Extract the [X, Y] coordinate from the center of the cell holding the provided text.  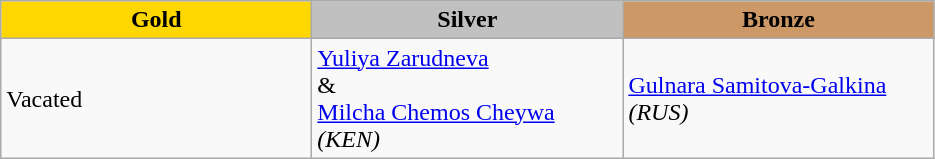
Yuliya Zarudneva&Milcha Chemos Cheywa (KEN) [468, 98]
Gold [156, 20]
Gulnara Samitova-Galkina (RUS) [778, 98]
Vacated [156, 98]
Bronze [778, 20]
Silver [468, 20]
